Return the (X, Y) coordinate for the center point of the cell that contains the specified text.  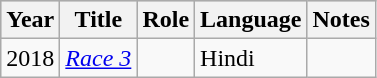
Notes (341, 20)
Role (166, 20)
Year (30, 20)
Language (251, 20)
Title (98, 20)
2018 (30, 58)
Race 3 (98, 58)
Hindi (251, 58)
